Determine the (x, y) coordinate at the center of the cell enclosing the given text.  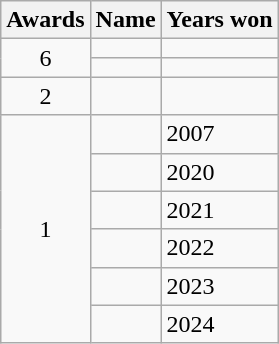
Awards (46, 20)
Name (126, 20)
2021 (220, 210)
2020 (220, 172)
2024 (220, 324)
6 (46, 58)
2023 (220, 286)
2 (46, 96)
2007 (220, 134)
1 (46, 229)
Years won (220, 20)
2022 (220, 248)
